Extract the [x, y] coordinate from the center of the cell holding the provided text.  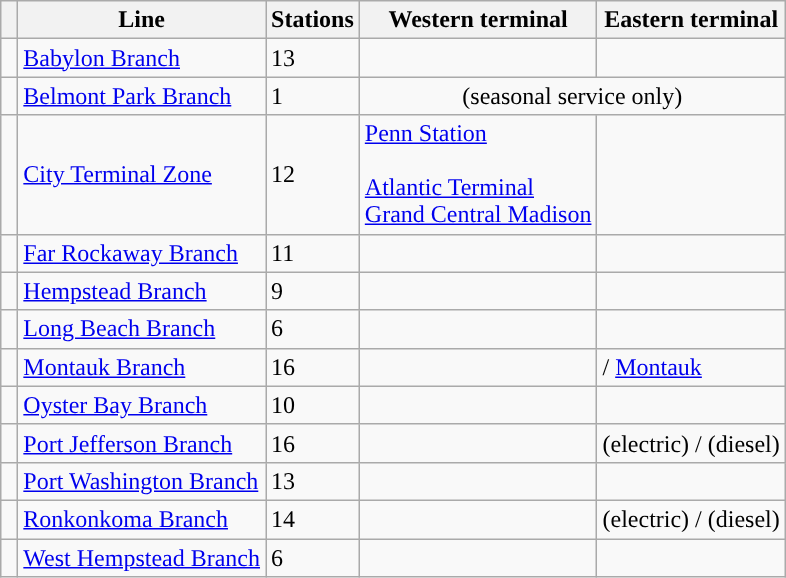
14 [313, 519]
Far Rockaway Branch [142, 253]
(seasonal service only) [572, 96]
Port Washington Branch [142, 481]
Eastern terminal [691, 20]
1 [313, 96]
Oyster Bay Branch [142, 405]
Western terminal [478, 20]
City Terminal Zone [142, 174]
/ Montauk [691, 367]
West Hempstead Branch [142, 557]
Line [142, 20]
12 [313, 174]
Long Beach Branch [142, 329]
Ronkonkoma Branch [142, 519]
11 [313, 253]
Stations [313, 20]
Hempstead Branch [142, 291]
Montauk Branch [142, 367]
10 [313, 405]
9 [313, 291]
Penn StationAtlantic TerminalGrand Central Madison [478, 174]
Port Jefferson Branch [142, 443]
Babylon Branch [142, 58]
Belmont Park Branch [142, 96]
